Search for the cell housing the specified text and yield its [x, y] center coordinate. 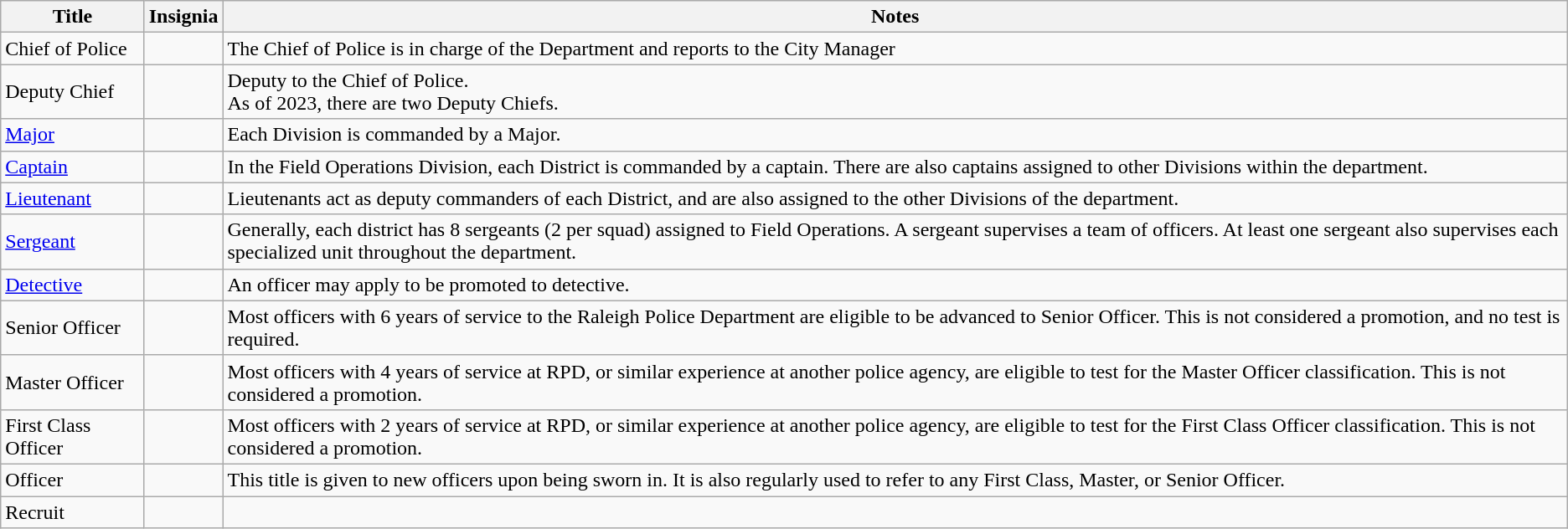
Captain [72, 167]
Sergeant [72, 241]
Title [72, 17]
Lieutenant [72, 198]
First Class Officer [72, 437]
Deputy Chief [72, 92]
Notes [895, 17]
Deputy to the Chief of Police.As of 2023, there are two Deputy Chiefs. [895, 92]
In the Field Operations Division, each District is commanded by a captain. There are also captains assigned to other Divisions within the department. [895, 167]
An officer may apply to be promoted to detective. [895, 285]
Insignia [183, 17]
Master Officer [72, 382]
Lieutenants act as deputy commanders of each District, and are also assigned to the other Divisions of the department. [895, 198]
Major [72, 135]
The Chief of Police is in charge of the Department and reports to the City Manager [895, 49]
Detective [72, 285]
Officer [72, 480]
Each Division is commanded by a Major. [895, 135]
Senior Officer [72, 328]
This title is given to new officers upon being sworn in. It is also regularly used to refer to any First Class, Master, or Senior Officer. [895, 480]
Recruit [72, 511]
Chief of Police [72, 49]
